Pinpoint the cell where the given text exists, returning its (X, Y) midpoint coordinate. 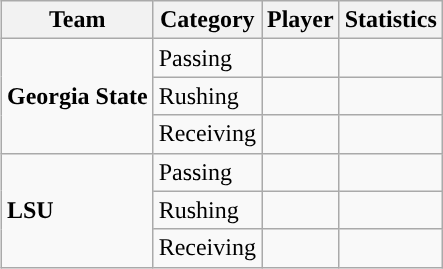
Team (77, 20)
Category (207, 20)
LSU (77, 210)
Statistics (390, 20)
Georgia State (77, 96)
Player (301, 20)
